Pinpoint the cell where the given text exists, returning its (x, y) midpoint coordinate. 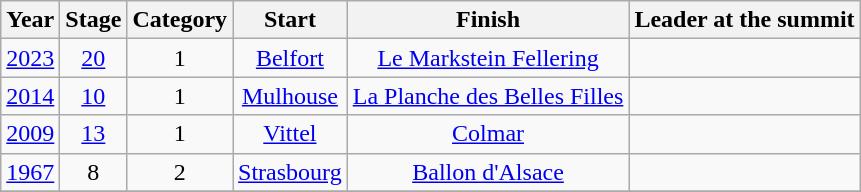
8 (94, 172)
Mulhouse (290, 96)
La Planche des Belles Filles (488, 96)
Year (30, 20)
Belfort (290, 58)
Finish (488, 20)
Leader at the summit (744, 20)
Vittel (290, 134)
2023 (30, 58)
2 (180, 172)
13 (94, 134)
Start (290, 20)
Colmar (488, 134)
Ballon d'Alsace (488, 172)
10 (94, 96)
2014 (30, 96)
20 (94, 58)
1967 (30, 172)
Category (180, 20)
2009 (30, 134)
Stage (94, 20)
Le Markstein Fellering (488, 58)
Strasbourg (290, 172)
